Capture the cell that displays the provided text and extract its [x, y] central coordinate. 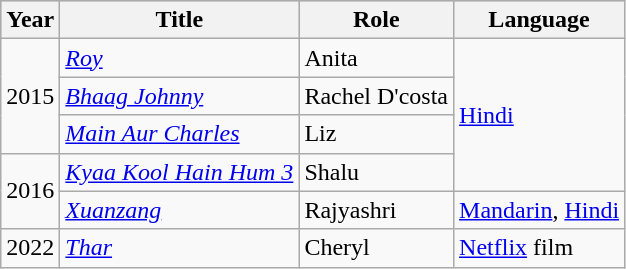
Cheryl [376, 248]
Year [30, 20]
Xuanzang [180, 210]
Roy [180, 58]
2015 [30, 96]
Netflix film [540, 248]
Role [376, 20]
Kyaa Kool Hain Hum 3 [180, 172]
Main Aur Charles [180, 134]
Thar [180, 248]
Shalu [376, 172]
Rachel D'costa [376, 96]
Rajyashri [376, 210]
Hindi [540, 115]
Language [540, 20]
Mandarin, Hindi [540, 210]
2022 [30, 248]
2016 [30, 191]
Bhaag Johnny [180, 96]
Title [180, 20]
Anita [376, 58]
Liz [376, 134]
